Scan for the cell matching the given text and deliver its [x, y] coordinate at center. 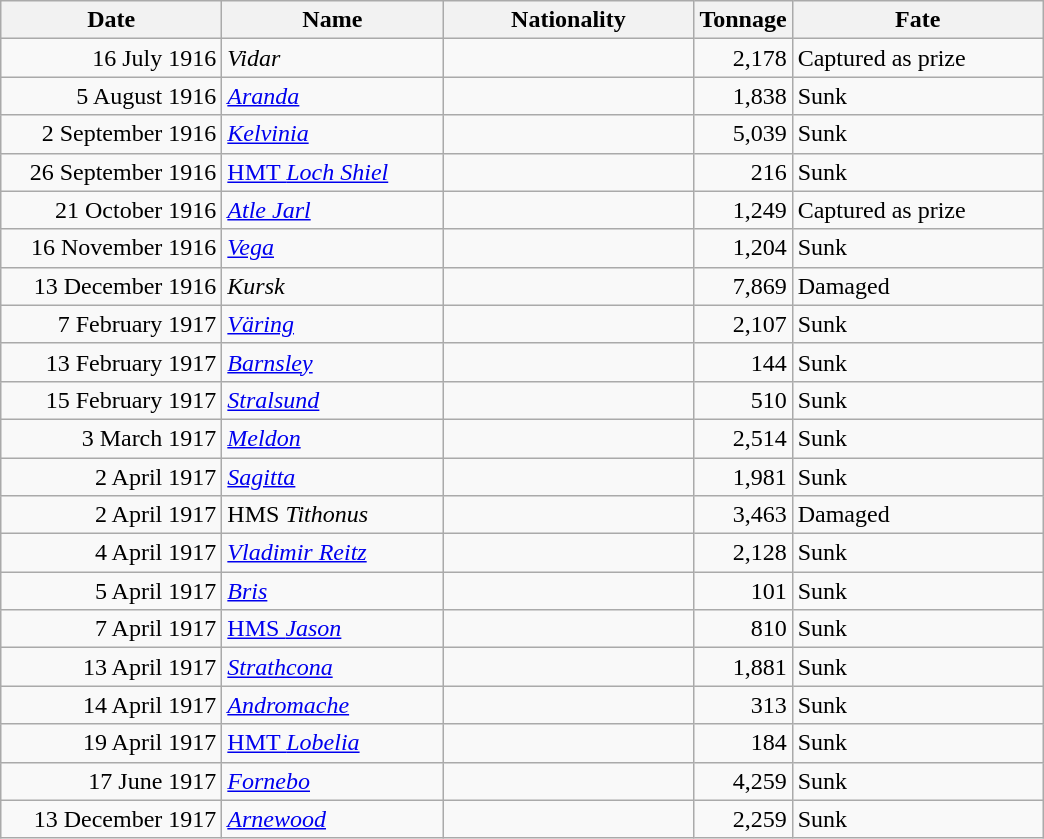
21 October 1916 [112, 210]
13 December 1916 [112, 286]
7 April 1917 [112, 629]
1,981 [743, 477]
5 April 1917 [112, 591]
1,249 [743, 210]
Nationality [568, 20]
Fornebo [332, 781]
Sagitta [332, 477]
13 April 1917 [112, 667]
2 September 1916 [112, 134]
Kursk [332, 286]
Stralsund [332, 400]
19 April 1917 [112, 743]
Arnewood [332, 819]
26 September 1916 [112, 172]
15 February 1917 [112, 400]
184 [743, 743]
16 November 1916 [112, 248]
HMT Loch Shiel [332, 172]
810 [743, 629]
Aranda [332, 96]
Name [332, 20]
4,259 [743, 781]
Kelvinia [332, 134]
2,514 [743, 438]
Tonnage [743, 20]
HMS Jason [332, 629]
2,178 [743, 58]
Vladimir Reitz [332, 553]
1,881 [743, 667]
3 March 1917 [112, 438]
7 February 1917 [112, 324]
Andromache [332, 705]
HMT Lobelia [332, 743]
Meldon [332, 438]
HMS Tithonus [332, 515]
Fate [918, 20]
144 [743, 362]
5,039 [743, 134]
510 [743, 400]
Strathcona [332, 667]
Vidar [332, 58]
16 July 1916 [112, 58]
Väring [332, 324]
Atle Jarl [332, 210]
Barnsley [332, 362]
13 December 1917 [112, 819]
5 August 1916 [112, 96]
7,869 [743, 286]
313 [743, 705]
101 [743, 591]
2,128 [743, 553]
216 [743, 172]
2,107 [743, 324]
4 April 1917 [112, 553]
Date [112, 20]
Bris [332, 591]
14 April 1917 [112, 705]
17 June 1917 [112, 781]
1,204 [743, 248]
Vega [332, 248]
1,838 [743, 96]
2,259 [743, 819]
3,463 [743, 515]
13 February 1917 [112, 362]
